Find where the given text appears and provide that cell's center as [X, Y] coordinate. 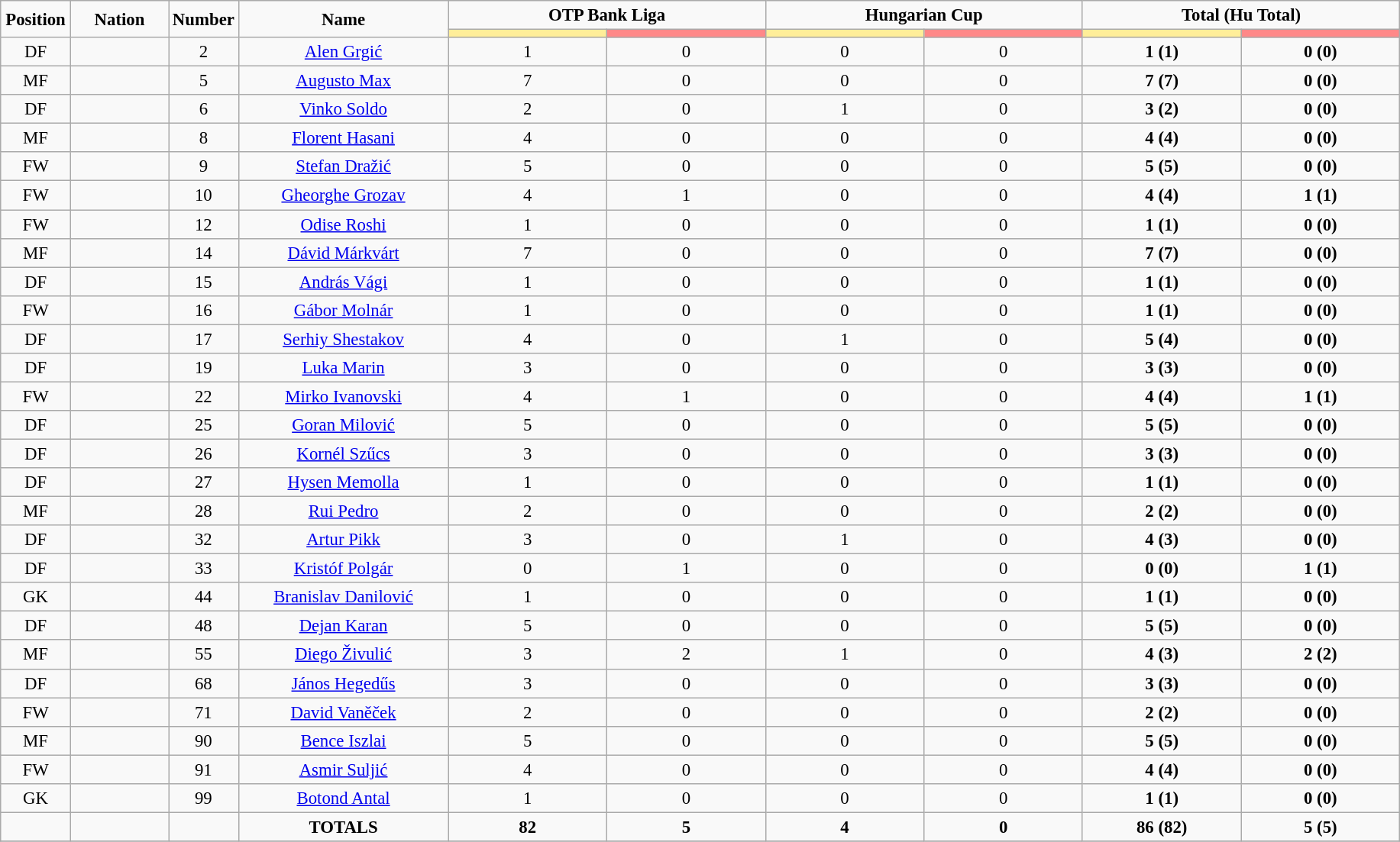
91 [204, 769]
Vinko Soldo [344, 109]
Artur Pikk [344, 540]
25 [204, 425]
44 [204, 597]
Name [344, 19]
Rui Pedro [344, 511]
Alen Grgić [344, 52]
19 [204, 368]
Augusto Max [344, 81]
17 [204, 339]
Position [36, 19]
János Hegedűs [344, 683]
Bence Iszlai [344, 740]
Total (Hu Total) [1240, 15]
Branislav Danilović [344, 597]
Goran Milović [344, 425]
Gheorghe Grozav [344, 195]
12 [204, 224]
90 [204, 740]
15 [204, 282]
Diego Živulić [344, 655]
Stefan Dražić [344, 167]
Nation [119, 19]
48 [204, 626]
33 [204, 569]
26 [204, 453]
55 [204, 655]
Mirko Ivanovski [344, 396]
28 [204, 511]
Serhiy Shestakov [344, 339]
Number [204, 19]
Kristóf Polgár [344, 569]
5 (4) [1162, 339]
David Vaněček [344, 712]
9 [204, 167]
Botond Antal [344, 798]
32 [204, 540]
16 [204, 310]
Kornél Szűcs [344, 453]
Hysen Memolla [344, 482]
71 [204, 712]
14 [204, 253]
3 (2) [1162, 109]
OTP Bank Liga [606, 15]
Dávid Márkvárt [344, 253]
Florent Hasani [344, 138]
Hungarian Cup [924, 15]
András Vági [344, 282]
10 [204, 195]
22 [204, 396]
TOTALS [344, 827]
Odise Roshi [344, 224]
Asmir Suljić [344, 769]
8 [204, 138]
Luka Marin [344, 368]
27 [204, 482]
Dejan Karan [344, 626]
6 [204, 109]
86 (82) [1162, 827]
82 [528, 827]
99 [204, 798]
68 [204, 683]
Gábor Molnár [344, 310]
